For the text-containing cell, return its midpoint in [X, Y] coordinate format. 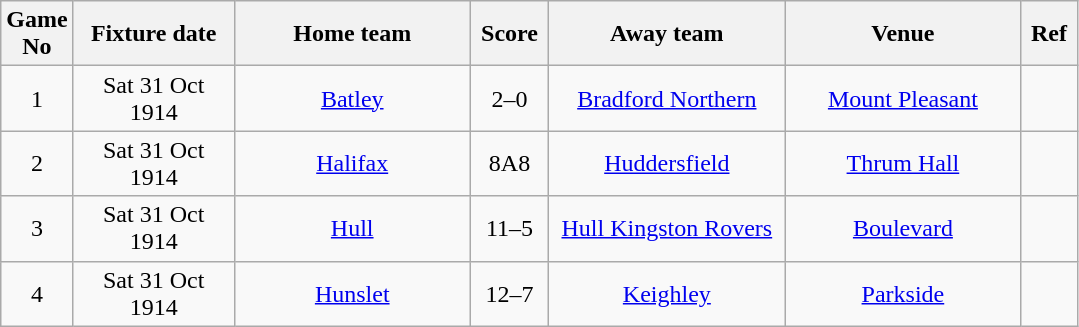
Boulevard [903, 228]
12–7 [510, 294]
Ref [1049, 34]
2 [37, 164]
8A8 [510, 164]
Score [510, 34]
Fixture date [154, 34]
11–5 [510, 228]
1 [37, 98]
Hunslet [352, 294]
Bradford Northern [667, 98]
Mount Pleasant [903, 98]
Keighley [667, 294]
Thrum Hall [903, 164]
Game No [37, 34]
Halifax [352, 164]
Venue [903, 34]
Huddersfield [667, 164]
4 [37, 294]
Hull [352, 228]
Home team [352, 34]
2–0 [510, 98]
Away team [667, 34]
3 [37, 228]
Parkside [903, 294]
Hull Kingston Rovers [667, 228]
Batley [352, 98]
